Detect which cell encompasses the target text, then output its (X, Y) center coordinate. 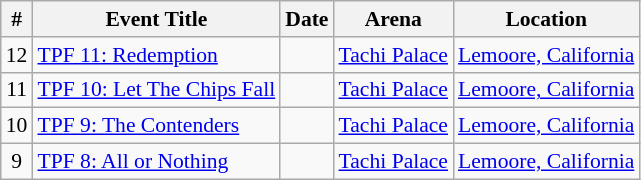
9 (17, 162)
10 (17, 126)
TPF 11: Redemption (156, 55)
TPF 9: The Contenders (156, 126)
Date (306, 19)
11 (17, 90)
12 (17, 55)
TPF 10: Let The Chips Fall (156, 90)
Arena (394, 19)
Location (546, 19)
# (17, 19)
Event Title (156, 19)
TPF 8: All or Nothing (156, 162)
